Provide the [x, y] coordinate of the cell's center where the given text is located.  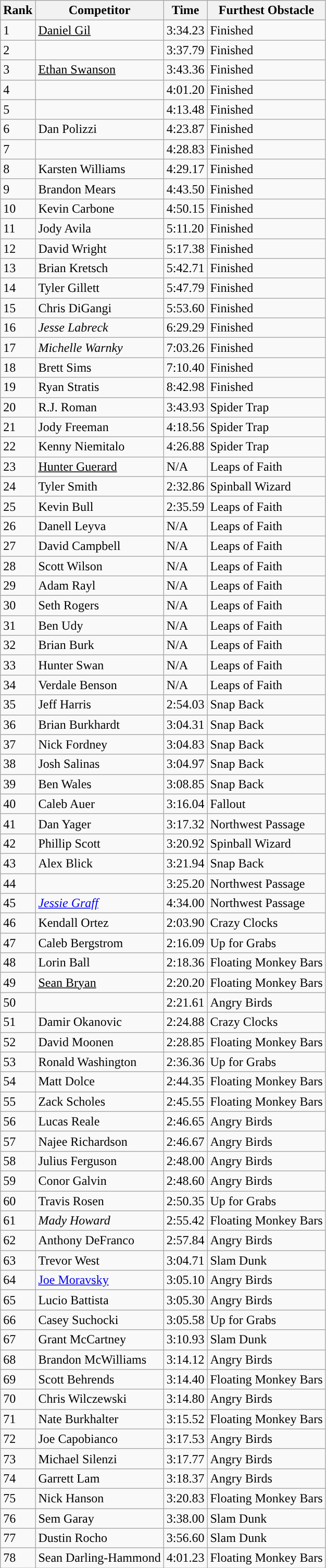
3:08.85 [185, 784]
70 [18, 1399]
45 [18, 903]
3:43.93 [185, 407]
29 [18, 586]
5:17.38 [185, 249]
32 [18, 645]
17 [18, 348]
54 [18, 1082]
4:43.50 [185, 189]
3:04.71 [185, 1260]
60 [18, 1200]
Mady Howard [99, 1221]
Brian Burkhardt [99, 725]
Damir Okanovic [99, 1022]
71 [18, 1419]
2:20.20 [185, 983]
Chris DiGangi [99, 308]
49 [18, 983]
2:44.35 [185, 1082]
3:56.60 [185, 1538]
2:57.84 [185, 1241]
38 [18, 764]
20 [18, 407]
3:20.92 [185, 843]
Nick Fordney [99, 744]
58 [18, 1161]
43 [18, 863]
Nick Hanson [99, 1498]
Matt Dolce [99, 1082]
Joe Moravsky [99, 1280]
50 [18, 1002]
3:43.36 [185, 70]
Ben Udy [99, 626]
22 [18, 447]
3:21.94 [185, 863]
3:04.97 [185, 764]
Brandon Mears [99, 189]
5:53.60 [185, 308]
62 [18, 1241]
Garrett Lam [99, 1478]
Rank [18, 10]
31 [18, 626]
3:20.83 [185, 1498]
Trevor West [99, 1260]
3:25.20 [185, 884]
Seth Rogers [99, 606]
3:04.83 [185, 744]
34 [18, 685]
4:26.88 [185, 447]
3:17.32 [185, 824]
Furthest Obstacle [267, 10]
4:13.48 [185, 109]
Tyler Smith [99, 486]
Fallout [267, 804]
8:42.98 [185, 387]
Ethan Swanson [99, 70]
4:28.83 [185, 149]
13 [18, 268]
6:29.29 [185, 328]
4 [18, 90]
42 [18, 843]
Grant McCartney [99, 1340]
Jody Avila [99, 228]
63 [18, 1260]
5 [18, 109]
Travis Rosen [99, 1200]
Adam Rayl [99, 586]
Verdale Benson [99, 685]
3:10.93 [185, 1340]
23 [18, 467]
51 [18, 1022]
3:14.80 [185, 1399]
3:14.40 [185, 1379]
Sean Darling-Hammond [99, 1558]
Julius Ferguson [99, 1161]
4:23.87 [185, 129]
3:38.00 [185, 1518]
76 [18, 1518]
6 [18, 129]
Caleb Bergstrom [99, 943]
74 [18, 1478]
Dustin Rocho [99, 1538]
2 [18, 50]
3:04.31 [185, 725]
12 [18, 249]
Karsten Williams [99, 169]
Phillip Scott [99, 843]
44 [18, 884]
65 [18, 1300]
David Campbell [99, 546]
28 [18, 566]
2:55.42 [185, 1221]
Alex Blick [99, 863]
57 [18, 1141]
64 [18, 1280]
2:21.61 [185, 1002]
4:29.17 [185, 169]
7:03.26 [185, 348]
3:05.10 [185, 1280]
Jody Freeman [99, 427]
21 [18, 427]
Lorin Ball [99, 963]
3:18.37 [185, 1478]
5:11.20 [185, 228]
36 [18, 725]
1 [18, 30]
19 [18, 387]
10 [18, 209]
2:46.67 [185, 1141]
3 [18, 70]
Conor Galvin [99, 1181]
2:46.65 [185, 1121]
4:18.56 [185, 427]
Brian Burk [99, 645]
75 [18, 1498]
Zack Scholes [99, 1101]
Ryan Stratis [99, 387]
18 [18, 367]
Danell Leyva [99, 526]
30 [18, 606]
56 [18, 1121]
15 [18, 308]
2:36.36 [185, 1062]
Jesse Labreck [99, 328]
Competitor [99, 10]
Chris Wilczewski [99, 1399]
Ben Wales [99, 784]
Hunter Guerard [99, 467]
9 [18, 189]
Dan Polizzi [99, 129]
2:16.09 [185, 943]
Najee Richardson [99, 1141]
48 [18, 963]
Kevin Bull [99, 506]
2:45.55 [185, 1101]
2:24.88 [185, 1022]
Kevin Carbone [99, 209]
14 [18, 288]
Ronald Washington [99, 1062]
78 [18, 1558]
3:16.04 [185, 804]
52 [18, 1042]
Time [185, 10]
25 [18, 506]
77 [18, 1538]
4:01.23 [185, 1558]
4:50.15 [185, 209]
72 [18, 1439]
R.J. Roman [99, 407]
3:17.77 [185, 1459]
53 [18, 1062]
8 [18, 169]
41 [18, 824]
3:17.53 [185, 1439]
69 [18, 1379]
2:50.35 [185, 1200]
2:48.60 [185, 1181]
Scott Wilson [99, 566]
Michael Silenzi [99, 1459]
Scott Behrends [99, 1379]
26 [18, 526]
Caleb Auer [99, 804]
2:18.36 [185, 963]
Brett Sims [99, 367]
Michelle Warnky [99, 348]
39 [18, 784]
Josh Salinas [99, 764]
35 [18, 705]
Brandon McWilliams [99, 1359]
3:05.58 [185, 1320]
5:42.71 [185, 268]
2:48.00 [185, 1161]
3:15.52 [185, 1419]
2:28.85 [185, 1042]
Casey Suchocki [99, 1320]
2:32.86 [185, 486]
5:47.79 [185, 288]
Sean Bryan [99, 983]
59 [18, 1181]
61 [18, 1221]
11 [18, 228]
Hunter Swan [99, 665]
27 [18, 546]
Lucio Battista [99, 1300]
Kenny Niemitalo [99, 447]
Dan Yager [99, 824]
Joe Capobianco [99, 1439]
37 [18, 744]
3:14.12 [185, 1359]
46 [18, 923]
4:34.00 [185, 903]
55 [18, 1101]
67 [18, 1340]
33 [18, 665]
4:01.20 [185, 90]
3:34.23 [185, 30]
68 [18, 1359]
Nate Burkhalter [99, 1419]
Lucas Reale [99, 1121]
Anthony DeFranco [99, 1241]
Jeff Harris [99, 705]
Brian Kretsch [99, 268]
Daniel Gil [99, 30]
7:10.40 [185, 367]
Kendall Ortez [99, 923]
2:35.59 [185, 506]
Jessie Graff [99, 903]
73 [18, 1459]
David Moonen [99, 1042]
7 [18, 149]
16 [18, 328]
3:37.79 [185, 50]
40 [18, 804]
2:54.03 [185, 705]
Sem Garay [99, 1518]
Tyler Gillett [99, 288]
3:05.30 [185, 1300]
66 [18, 1320]
24 [18, 486]
47 [18, 943]
David Wright [99, 249]
2:03.90 [185, 923]
